Pinpoint the cell where the given text exists, returning its (x, y) midpoint coordinate. 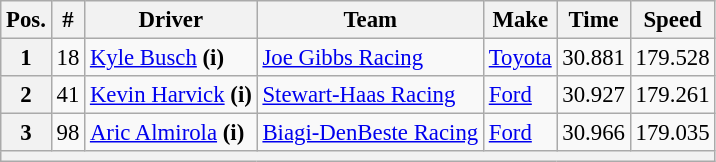
Make (520, 20)
Team (370, 20)
18 (68, 58)
Pos. (26, 20)
30.881 (594, 58)
Biagi-DenBeste Racing (370, 133)
1 (26, 58)
2 (26, 95)
Joe Gibbs Racing (370, 58)
98 (68, 133)
Speed (672, 20)
30.927 (594, 95)
179.261 (672, 95)
Kyle Busch (i) (172, 58)
Toyota (520, 58)
179.528 (672, 58)
Time (594, 20)
41 (68, 95)
Aric Almirola (i) (172, 133)
3 (26, 133)
179.035 (672, 133)
Kevin Harvick (i) (172, 95)
# (68, 20)
Driver (172, 20)
Stewart-Haas Racing (370, 95)
30.966 (594, 133)
